Scan for the cell matching the given text and deliver its [x, y] coordinate at center. 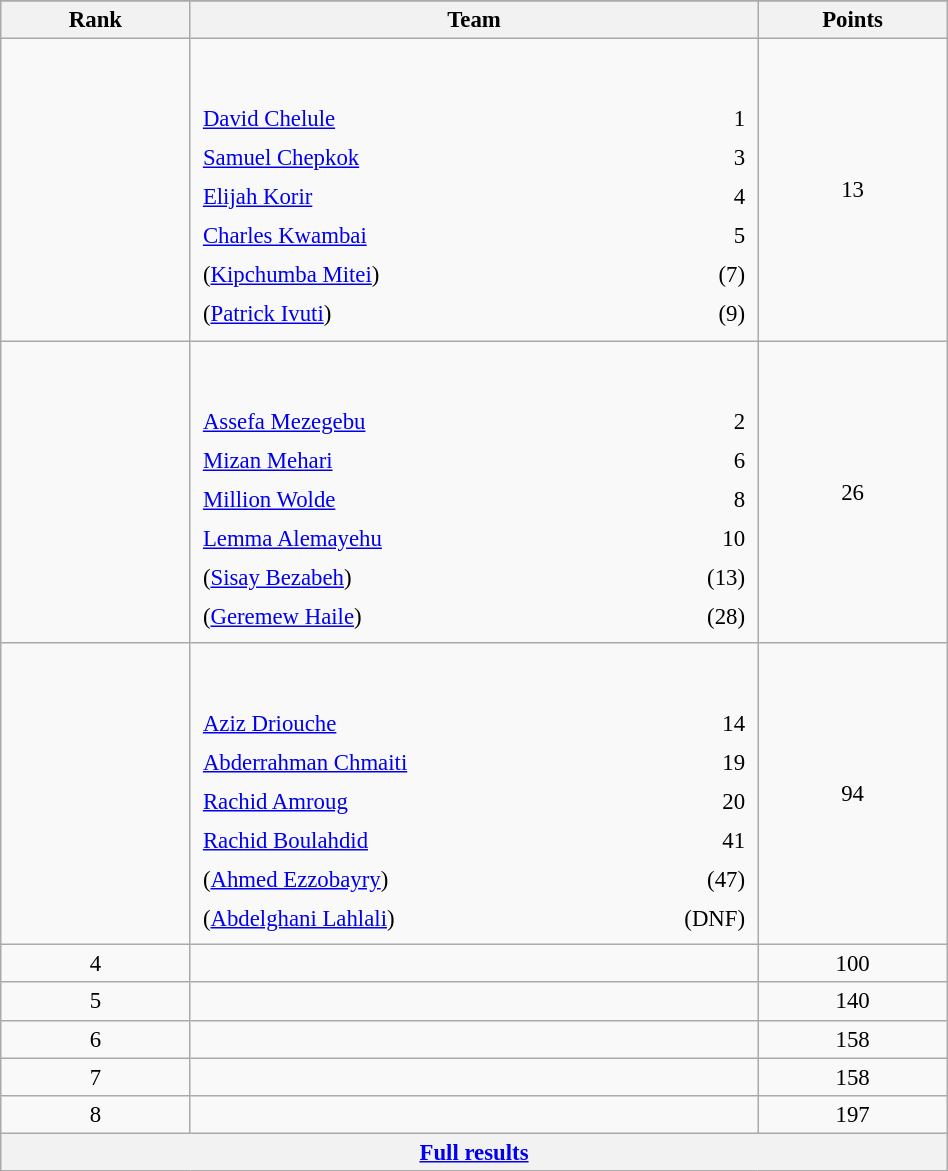
Abderrahman Chmaiti [404, 762]
(28) [695, 616]
(7) [705, 275]
(DNF) [682, 919]
1 [705, 119]
(9) [705, 314]
(Abdelghani Lahlali) [404, 919]
Charles Kwambai [428, 236]
41 [682, 840]
Team [474, 20]
13 [852, 190]
(13) [695, 577]
(Ahmed Ezzobayry) [404, 880]
Rank [96, 20]
Million Wolde [418, 499]
Aziz Driouche 14 Abderrahman Chmaiti 19 Rachid Amroug 20 Rachid Boulahdid 41 (Ahmed Ezzobayry) (47) (Abdelghani Lahlali) (DNF) [474, 794]
10 [695, 538]
3 [705, 158]
140 [852, 1002]
2 [695, 421]
20 [682, 801]
(47) [682, 880]
(Patrick Ivuti) [428, 314]
(Sisay Bezabeh) [418, 577]
Rachid Boulahdid [404, 840]
94 [852, 794]
7 [96, 1077]
Points [852, 20]
Samuel Chepkok [428, 158]
Assefa Mezegebu [418, 421]
Rachid Amroug [404, 801]
Mizan Mehari [418, 460]
14 [682, 723]
26 [852, 492]
Elijah Korir [428, 197]
Full results [474, 1152]
(Kipchumba Mitei) [428, 275]
100 [852, 964]
Lemma Alemayehu [418, 538]
Aziz Driouche [404, 723]
David Chelule [428, 119]
(Geremew Haile) [418, 616]
Assefa Mezegebu 2 Mizan Mehari 6 Million Wolde 8 Lemma Alemayehu 10 (Sisay Bezabeh) (13) (Geremew Haile) (28) [474, 492]
197 [852, 1114]
David Chelule 1 Samuel Chepkok 3 Elijah Korir 4 Charles Kwambai 5 (Kipchumba Mitei) (7) (Patrick Ivuti) (9) [474, 190]
19 [682, 762]
